Search for the cell housing the specified text and yield its (x, y) center coordinate. 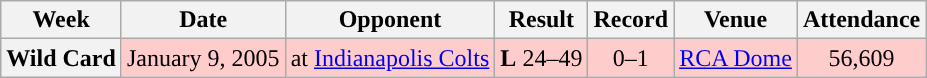
Result (542, 20)
Attendance (861, 20)
at Indianapolis Colts (390, 58)
56,609 (861, 58)
Opponent (390, 20)
Wild Card (62, 58)
Date (203, 20)
Venue (736, 20)
Record (631, 20)
Week (62, 20)
L 24–49 (542, 58)
0–1 (631, 58)
RCA Dome (736, 58)
January 9, 2005 (203, 58)
